Detect which cell encompasses the target text, then output its [X, Y] center coordinate. 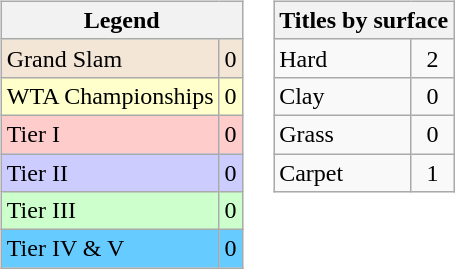
Tier II [110, 173]
Grand Slam [110, 58]
Tier I [110, 134]
Tier IV & V [110, 249]
Hard [343, 58]
Legend [122, 20]
Clay [343, 96]
Grass [343, 134]
2 [432, 58]
Tier III [110, 211]
1 [432, 173]
Titles by surface [364, 20]
Carpet [343, 173]
WTA Championships [110, 96]
